Determine the (x, y) coordinate at the center of the cell enclosing the given text.  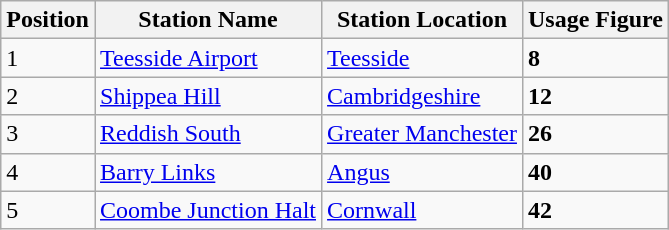
3 (48, 134)
Angus (422, 172)
Reddish South (208, 134)
42 (595, 210)
2 (48, 96)
Coombe Junction Halt (208, 210)
Shippea Hill (208, 96)
Teesside (422, 58)
40 (595, 172)
12 (595, 96)
Station Name (208, 20)
Cambridgeshire (422, 96)
Cornwall (422, 210)
5 (48, 210)
26 (595, 134)
8 (595, 58)
Greater Manchester (422, 134)
Usage Figure (595, 20)
Teesside Airport (208, 58)
Barry Links (208, 172)
1 (48, 58)
4 (48, 172)
Position (48, 20)
Station Location (422, 20)
